Find where the given text appears and provide that cell's center as (X, Y) coordinate. 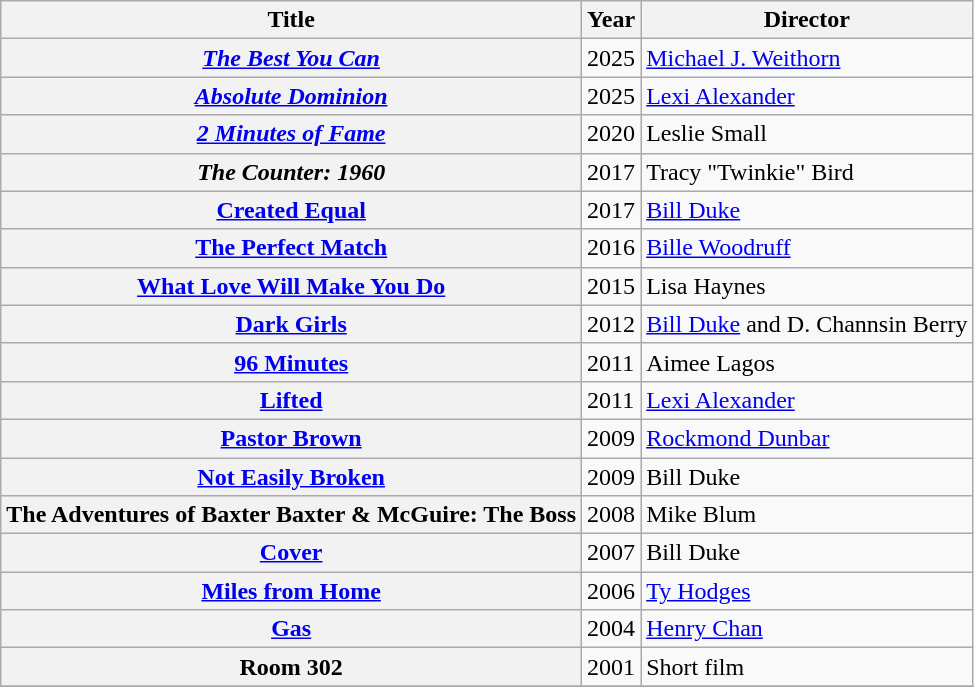
Rockmond Dunbar (807, 438)
Year (612, 20)
2015 (612, 286)
Bille Woodruff (807, 248)
Director (807, 20)
The Counter: 1960 (292, 172)
The Best You Can (292, 58)
2007 (612, 553)
Room 302 (292, 667)
96 Minutes (292, 362)
2 Minutes of Fame (292, 134)
Dark Girls (292, 324)
Absolute Dominion (292, 96)
Lifted (292, 400)
Short film (807, 667)
Cover (292, 553)
Lisa Haynes (807, 286)
Ty Hodges (807, 591)
Not Easily Broken (292, 477)
Michael J. Weithorn (807, 58)
Miles from Home (292, 591)
The Perfect Match (292, 248)
2001 (612, 667)
Bill Duke and D. Channsin Berry (807, 324)
Aimee Lagos (807, 362)
The Adventures of Baxter Baxter & McGuire: The Boss (292, 515)
Pastor Brown (292, 438)
Tracy "Twinkie" Bird (807, 172)
2004 (612, 629)
2016 (612, 248)
Henry Chan (807, 629)
2006 (612, 591)
2012 (612, 324)
Gas (292, 629)
2020 (612, 134)
Created Equal (292, 210)
Title (292, 20)
Leslie Small (807, 134)
2008 (612, 515)
Mike Blum (807, 515)
What Love Will Make You Do (292, 286)
